Pinpoint the cell where the given text exists, returning its (x, y) midpoint coordinate. 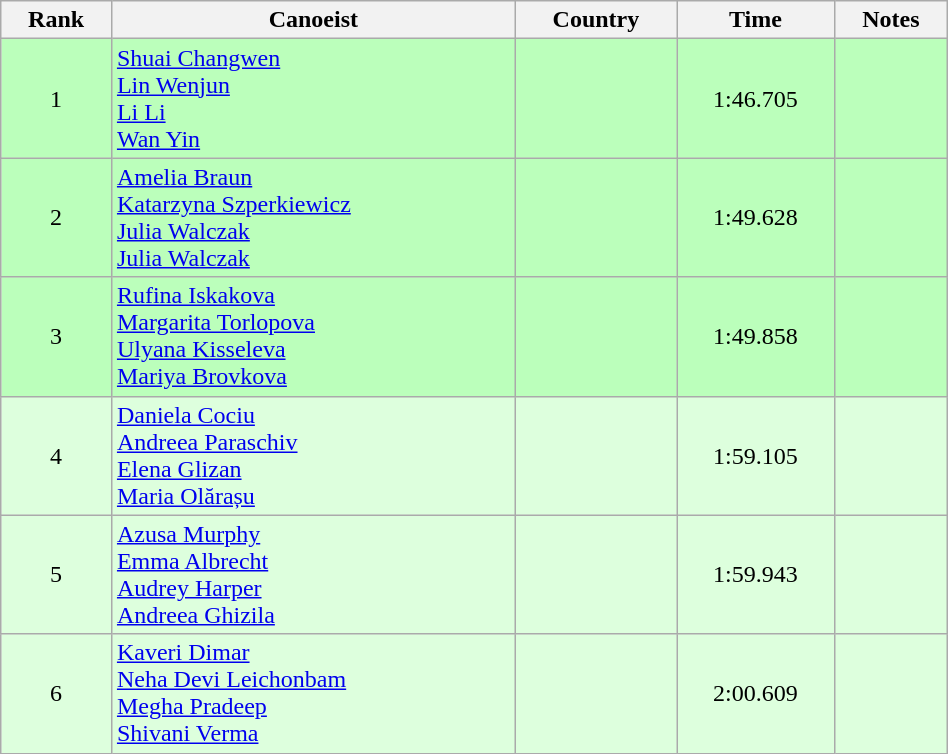
Amelia BraunKatarzyna SzperkiewiczJulia WalczakJulia Walczak (313, 218)
5 (56, 574)
Time (756, 20)
1:59.105 (756, 456)
6 (56, 694)
Shuai ChangwenLin WenjunLi LiWan Yin (313, 98)
1:49.628 (756, 218)
1:46.705 (756, 98)
Rufina IskakovaMargarita TorlopovaUlyana KisselevaMariya Brovkova (313, 336)
Daniela CociuAndreea ParaschivElena GlizanMaria Olărașu (313, 456)
4 (56, 456)
Kaveri DimarNeha Devi LeichonbamMegha PradeepShivani Verma (313, 694)
Azusa MurphyEmma AlbrechtAudrey HarperAndreea Ghizila (313, 574)
Canoeist (313, 20)
3 (56, 336)
1:49.858 (756, 336)
1:59.943 (756, 574)
2 (56, 218)
Country (596, 20)
2:00.609 (756, 694)
Rank (56, 20)
Notes (890, 20)
1 (56, 98)
